Locate the cell with the specified text and output its [X, Y] center coordinate. 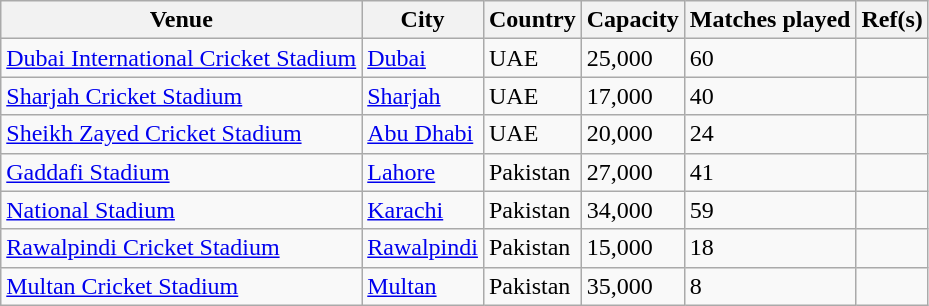
Country [532, 20]
Multan [423, 286]
Gaddafi Stadium [182, 172]
60 [770, 58]
Multan Cricket Stadium [182, 286]
Matches played [770, 20]
City [423, 20]
Dubai International Cricket Stadium [182, 58]
17,000 [632, 96]
41 [770, 172]
27,000 [632, 172]
34,000 [632, 210]
18 [770, 248]
Sheikh Zayed Cricket Stadium [182, 134]
24 [770, 134]
35,000 [632, 286]
Sharjah [423, 96]
Rawalpindi Cricket Stadium [182, 248]
59 [770, 210]
15,000 [632, 248]
Capacity [632, 20]
Karachi [423, 210]
Sharjah Cricket Stadium [182, 96]
40 [770, 96]
Dubai [423, 58]
Lahore [423, 172]
Venue [182, 20]
National Stadium [182, 210]
Rawalpindi [423, 248]
20,000 [632, 134]
Ref(s) [892, 20]
25,000 [632, 58]
Abu Dhabi [423, 134]
8 [770, 286]
